For the text-containing cell, return its midpoint in (x, y) coordinate format. 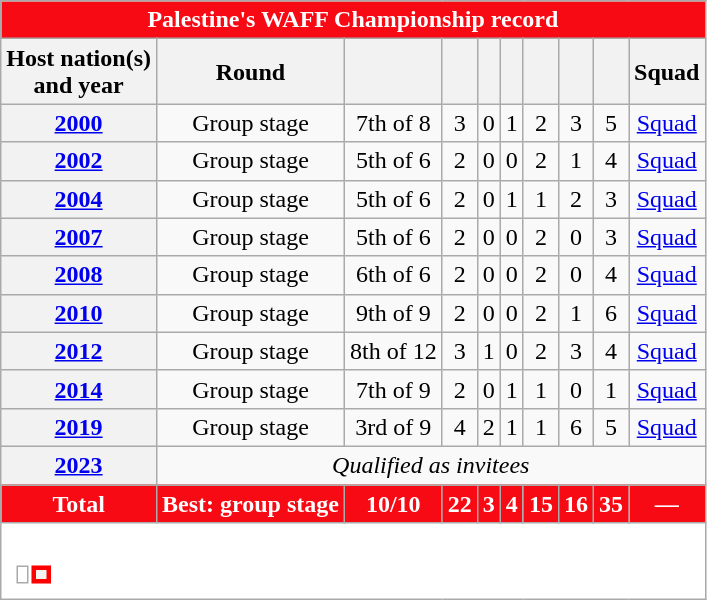
— (667, 503)
2010 (79, 313)
Best: group stage (250, 503)
2004 (79, 199)
15 (540, 503)
16 (576, 503)
6th of 6 (393, 275)
Host nation(s)and year (79, 72)
2000 (79, 123)
2002 (79, 161)
2023 (79, 465)
9th of 9 (393, 313)
3rd of 9 (393, 427)
7th of 8 (393, 123)
22 (460, 503)
8th of 12 (393, 351)
2019 (79, 427)
2012 (79, 351)
2008 (79, 275)
Total (79, 503)
35 (610, 503)
2014 (79, 389)
Palestine's WAFF Championship record (353, 20)
Qualified as invitees (430, 465)
10/10 (393, 503)
Round (250, 72)
7th of 9 (393, 389)
2007 (79, 237)
